Provide the (x, y) coordinate of the cell's center where the given text is located.  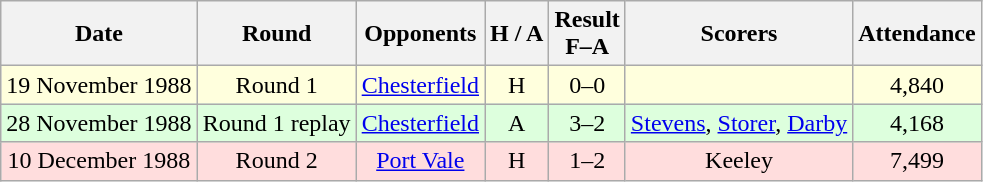
Date (99, 34)
4,840 (917, 85)
ResultF–A (587, 34)
19 November 1988 (99, 85)
Round 1 (276, 85)
0–0 (587, 85)
Keeley (738, 161)
4,168 (917, 123)
1–2 (587, 161)
Scorers (738, 34)
Stevens, Storer, Darby (738, 123)
3–2 (587, 123)
Attendance (917, 34)
Opponents (420, 34)
7,499 (917, 161)
Round (276, 34)
28 November 1988 (99, 123)
Round 1 replay (276, 123)
Port Vale (420, 161)
A (517, 123)
H / A (517, 34)
Round 2 (276, 161)
10 December 1988 (99, 161)
